For the text-containing cell, return its midpoint in [X, Y] coordinate format. 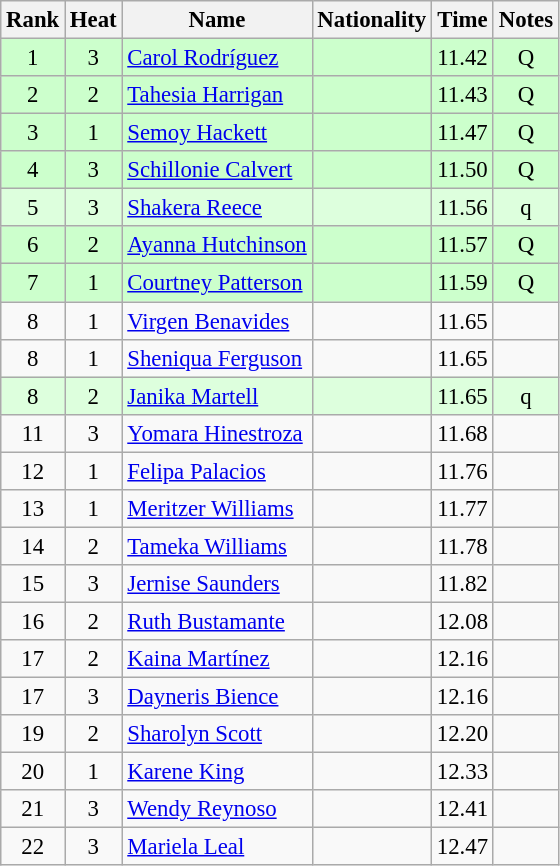
15 [33, 584]
4 [33, 170]
5 [33, 208]
20 [33, 772]
13 [33, 509]
Virgen Benavides [217, 321]
Janika Martell [217, 396]
Jernise Saunders [217, 584]
12.33 [463, 772]
Ayanna Hutchinson [217, 245]
12.08 [463, 621]
11.47 [463, 133]
16 [33, 621]
12 [33, 471]
Semoy Hackett [217, 133]
14 [33, 546]
Nationality [372, 20]
Shakera Reece [217, 208]
11.56 [463, 208]
Meritzer Williams [217, 509]
7 [33, 283]
Notes [526, 20]
Sharolyn Scott [217, 734]
11.77 [463, 509]
Name [217, 20]
19 [33, 734]
11.76 [463, 471]
Courtney Patterson [217, 283]
11.50 [463, 170]
Time [463, 20]
Kaina Martínez [217, 659]
11.57 [463, 245]
6 [33, 245]
11.68 [463, 433]
Mariela Leal [217, 847]
Felipa Palacios [217, 471]
Heat [94, 20]
11 [33, 433]
Wendy Reynoso [217, 809]
12.41 [463, 809]
Rank [33, 20]
Tahesia Harrigan [217, 95]
12.20 [463, 734]
12.47 [463, 847]
Ruth Bustamante [217, 621]
11.42 [463, 58]
Tameka Williams [217, 546]
Yomara Hinestroza [217, 433]
Carol Rodríguez [217, 58]
Schillonie Calvert [217, 170]
Karene King [217, 772]
11.78 [463, 546]
Dayneris Bience [217, 697]
Sheniqua Ferguson [217, 358]
11.59 [463, 283]
22 [33, 847]
11.82 [463, 584]
21 [33, 809]
11.43 [463, 95]
